Locate the cell with the specified text and output its [x, y] center coordinate. 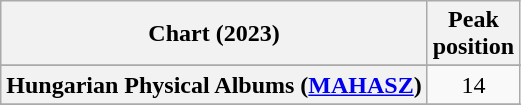
Hungarian Physical Albums (MAHASZ) [214, 85]
Chart (2023) [214, 34]
Peakposition [473, 34]
14 [473, 85]
